Identify which cell holds the provided text, then report its (X, Y) central coordinate. 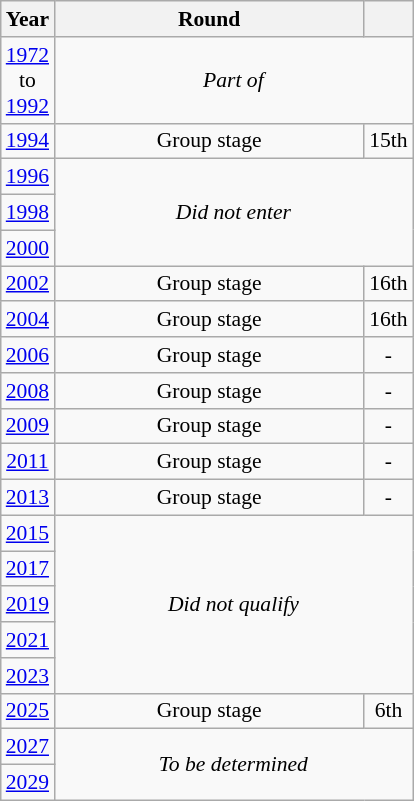
1994 (28, 141)
2013 (28, 498)
Did not enter (234, 212)
1998 (28, 213)
Round (209, 19)
To be determined (234, 764)
15th (388, 141)
2027 (28, 747)
Did not qualify (234, 604)
2006 (28, 355)
2002 (28, 284)
2019 (28, 605)
Part of (234, 80)
2009 (28, 426)
2029 (28, 783)
2015 (28, 533)
2021 (28, 640)
2004 (28, 320)
1996 (28, 177)
2008 (28, 391)
6th (388, 711)
2011 (28, 462)
2025 (28, 711)
2017 (28, 569)
Year (28, 19)
1972to1992 (28, 80)
2000 (28, 248)
2023 (28, 676)
